From the cell containing the given text, extract its center point as [X, Y] coordinate. 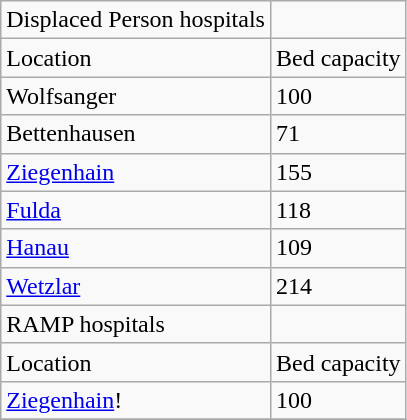
Displaced Person hospitals [136, 20]
71 [338, 134]
Ziegenhain [136, 172]
Bettenhausen [136, 134]
Wolfsanger [136, 96]
155 [338, 172]
Fulda [136, 210]
109 [338, 248]
118 [338, 210]
Ziegenhain! [136, 400]
RAMP hospitals [136, 324]
214 [338, 286]
Wetzlar [136, 286]
Hanau [136, 248]
